Provide the [X, Y] coordinate of the cell's center where the given text is located.  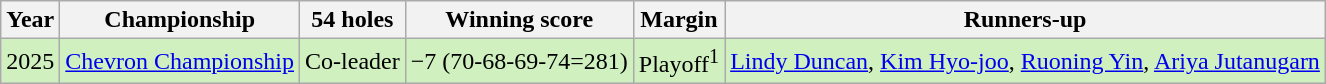
Playoff1 [678, 62]
Championship [180, 20]
Lindy Duncan, Kim Hyo-joo, Ruoning Yin, Ariya Jutanugarn [1026, 62]
Margin [678, 20]
54 holes [353, 20]
Chevron Championship [180, 62]
Runners-up [1026, 20]
−7 (70-68-69-74=281) [519, 62]
Year [30, 20]
2025 [30, 62]
Co-leader [353, 62]
Winning score [519, 20]
